Detect which cell encompasses the target text, then output its (x, y) center coordinate. 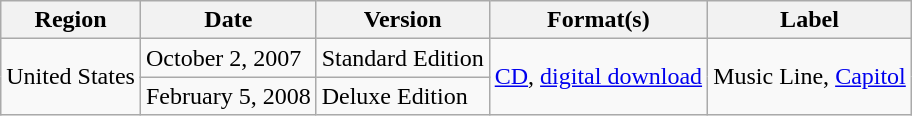
CD, digital download (598, 77)
Deluxe Edition (402, 96)
Date (228, 20)
Standard Edition (402, 58)
Music Line, Capitol (810, 77)
Label (810, 20)
October 2, 2007 (228, 58)
Region (71, 20)
United States (71, 77)
February 5, 2008 (228, 96)
Version (402, 20)
Format(s) (598, 20)
